Pinpoint the cell where the given text exists, returning its (X, Y) midpoint coordinate. 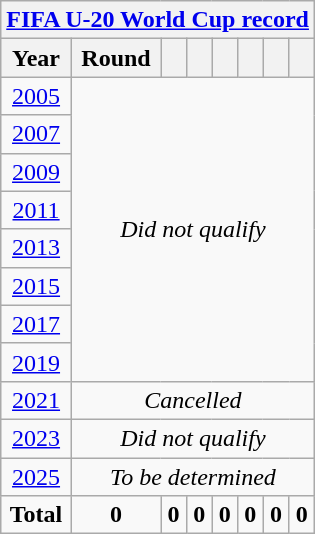
Round (116, 58)
To be determined (192, 477)
2019 (36, 362)
2021 (36, 400)
2005 (36, 96)
2017 (36, 324)
Cancelled (192, 400)
2025 (36, 477)
2011 (36, 210)
2007 (36, 134)
Total (36, 515)
2009 (36, 172)
2013 (36, 248)
FIFA U-20 World Cup record (158, 20)
2015 (36, 286)
Year (36, 58)
2023 (36, 438)
